Pinpoint the cell where the given text exists, returning its [x, y] midpoint coordinate. 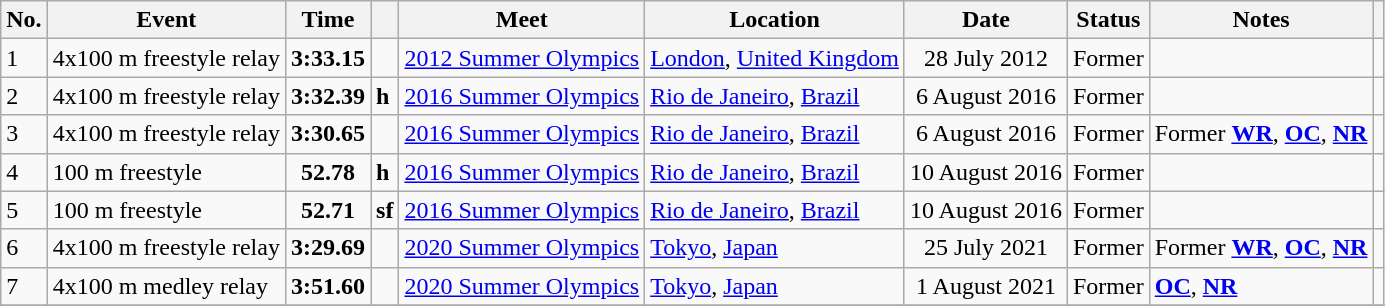
sf [385, 210]
2012 Summer Olympics [522, 58]
28 July 2012 [986, 58]
52.78 [328, 172]
3 [24, 134]
Notes [1261, 20]
Location [775, 20]
3:32.39 [328, 96]
London, United Kingdom [775, 58]
3:33.15 [328, 58]
1 August 2021 [986, 286]
4 [24, 172]
52.71 [328, 210]
OC, NR [1261, 286]
25 July 2021 [986, 248]
1 [24, 58]
4x100 m medley relay [166, 286]
Status [1108, 20]
6 [24, 248]
3:29.69 [328, 248]
Event [166, 20]
5 [24, 210]
3:51.60 [328, 286]
No. [24, 20]
Time [328, 20]
Date [986, 20]
7 [24, 286]
2 [24, 96]
Meet [522, 20]
3:30.65 [328, 134]
